Provide the (x, y) coordinate of the cell's center where the given text is located.  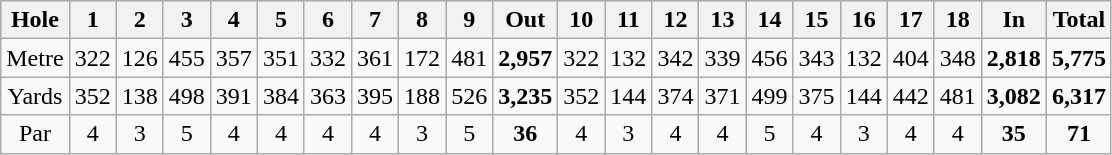
12 (676, 20)
351 (280, 58)
Par (35, 134)
6,317 (1078, 96)
138 (140, 96)
16 (864, 20)
499 (770, 96)
332 (328, 58)
7 (374, 20)
6 (328, 20)
17 (910, 20)
348 (958, 58)
188 (422, 96)
11 (628, 20)
15 (816, 20)
9 (470, 20)
In (1014, 20)
172 (422, 58)
2 (140, 20)
Total (1078, 20)
361 (374, 58)
455 (186, 58)
526 (470, 96)
3,235 (526, 96)
363 (328, 96)
456 (770, 58)
14 (770, 20)
391 (234, 96)
2,957 (526, 58)
Metre (35, 58)
Out (526, 20)
36 (526, 134)
2,818 (1014, 58)
10 (582, 20)
35 (1014, 134)
442 (910, 96)
357 (234, 58)
8 (422, 20)
3,082 (1014, 96)
13 (722, 20)
371 (722, 96)
5,775 (1078, 58)
498 (186, 96)
384 (280, 96)
343 (816, 58)
1 (92, 20)
Hole (35, 20)
Yards (35, 96)
374 (676, 96)
71 (1078, 134)
342 (676, 58)
339 (722, 58)
395 (374, 96)
404 (910, 58)
126 (140, 58)
375 (816, 96)
18 (958, 20)
